Output the (x, y) coordinate of the center of the cell containing the given text.  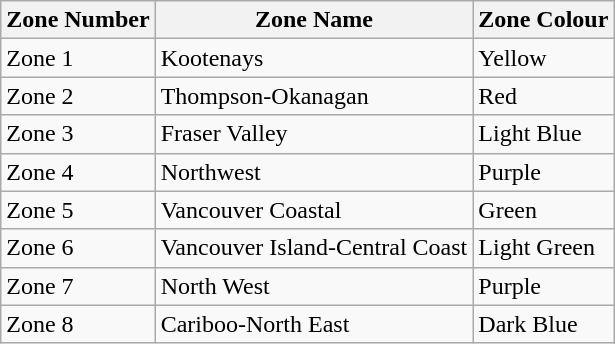
Zone 7 (78, 286)
Zone 6 (78, 248)
Fraser Valley (314, 134)
Zone 3 (78, 134)
Dark Blue (544, 324)
Zone 8 (78, 324)
Zone 5 (78, 210)
Thompson-Okanagan (314, 96)
Vancouver Coastal (314, 210)
Green (544, 210)
Northwest (314, 172)
Zone Name (314, 20)
Zone 2 (78, 96)
Vancouver Island-Central Coast (314, 248)
North West (314, 286)
Zone 1 (78, 58)
Zone 4 (78, 172)
Light Blue (544, 134)
Zone Colour (544, 20)
Yellow (544, 58)
Zone Number (78, 20)
Cariboo-North East (314, 324)
Light Green (544, 248)
Red (544, 96)
Kootenays (314, 58)
